Return (X, Y) of the center of cell containing provided text 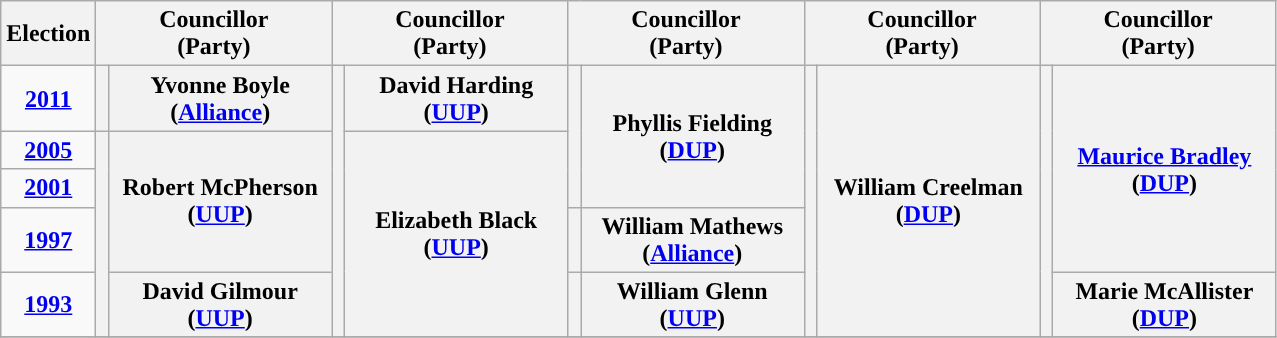
Phyllis Fielding (DUP) (692, 136)
Maurice Bradley (DUP) (1165, 169)
2005 (48, 150)
William Mathews (Alliance) (692, 240)
William Creelman (DUP) (929, 202)
1997 (48, 240)
William Glenn (UUP) (692, 304)
2011 (48, 98)
David Gilmour (UUP) (220, 304)
Yvonne Boyle (Alliance) (220, 98)
Robert McPherson (UUP) (220, 202)
Elizabeth Black (UUP) (456, 234)
Election (48, 34)
1993 (48, 304)
David Harding (UUP) (456, 98)
Marie McAllister (DUP) (1165, 304)
2001 (48, 188)
